Extract the (x, y) coordinate from the center of the cell holding the provided text.  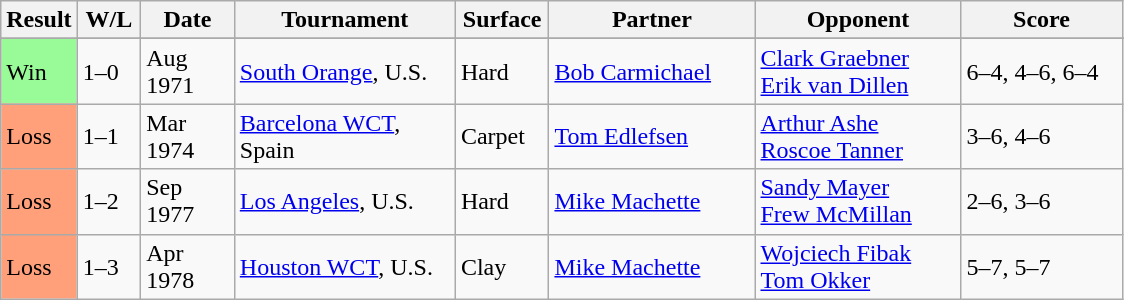
Score (1042, 20)
1–2 (109, 202)
Aug 1971 (188, 72)
Sep 1977 (188, 202)
Opponent (858, 20)
1–1 (109, 136)
Mar 1974 (188, 136)
Clark Graebner Erik van Dillen (858, 72)
Partner (652, 20)
Sandy Mayer Frew McMillan (858, 202)
1–0 (109, 72)
Win (39, 72)
6–4, 4–6, 6–4 (1042, 72)
Result (39, 20)
1–3 (109, 266)
Tom Edlefsen (652, 136)
5–7, 5–7 (1042, 266)
Tournament (344, 20)
Apr 1978 (188, 266)
Date (188, 20)
Arthur Ashe Roscoe Tanner (858, 136)
South Orange, U.S. (344, 72)
Barcelona WCT, Spain (344, 136)
Clay (502, 266)
Carpet (502, 136)
Wojciech Fibak Tom Okker (858, 266)
Bob Carmichael (652, 72)
W/L (109, 20)
Surface (502, 20)
2–6, 3–6 (1042, 202)
Los Angeles, U.S. (344, 202)
Houston WCT, U.S. (344, 266)
3–6, 4–6 (1042, 136)
